Determine the [x, y] coordinate at the center of the cell enclosing the given text.  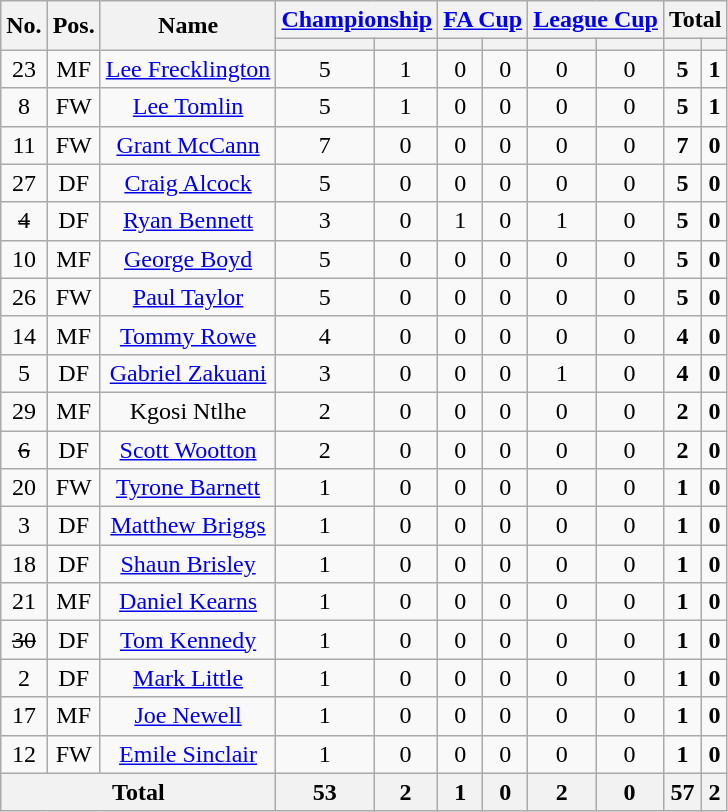
29 [24, 411]
Gabriel Zakuani [188, 373]
Championship [357, 20]
Grant McCann [188, 145]
FA Cup [483, 20]
Lee Frecklington [188, 69]
6 [24, 449]
27 [24, 183]
10 [24, 259]
Tyrone Barnett [188, 488]
Kgosi Ntlhe [188, 411]
Lee Tomlin [188, 107]
53 [325, 792]
12 [24, 754]
No. [24, 26]
Matthew Briggs [188, 526]
Paul Taylor [188, 297]
Pos. [74, 26]
11 [24, 145]
17 [24, 716]
57 [682, 792]
Shaun Brisley [188, 564]
Daniel Kearns [188, 602]
Craig Alcock [188, 183]
30 [24, 640]
George Boyd [188, 259]
Tom Kennedy [188, 640]
Mark Little [188, 678]
14 [24, 335]
Joe Newell [188, 716]
Emile Sinclair [188, 754]
26 [24, 297]
21 [24, 602]
18 [24, 564]
Scott Wootton [188, 449]
8 [24, 107]
20 [24, 488]
23 [24, 69]
League Cup [596, 20]
Ryan Bennett [188, 221]
Name [188, 26]
Tommy Rowe [188, 335]
